Determine the [x, y] coordinate at the center of the cell enclosing the given text.  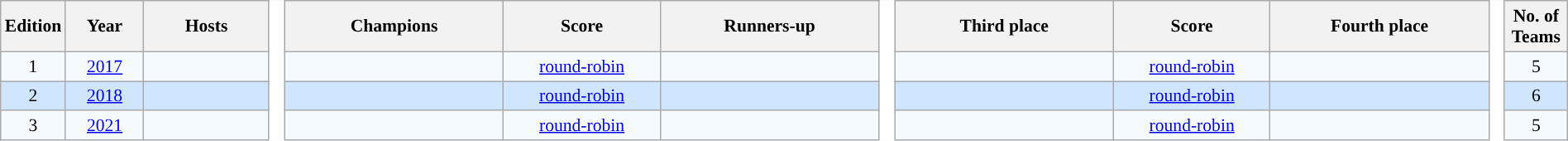
Year [104, 27]
Edition [33, 27]
Hosts [207, 27]
Champions [394, 27]
6 [1536, 96]
No. of Teams [1536, 27]
Runners-up [769, 27]
Fourth place [1379, 27]
1 [33, 66]
2018 [104, 96]
2021 [104, 126]
2017 [104, 66]
2 [33, 96]
3 [33, 126]
Third place [1004, 27]
